Return [X, Y] of the center of cell containing provided text 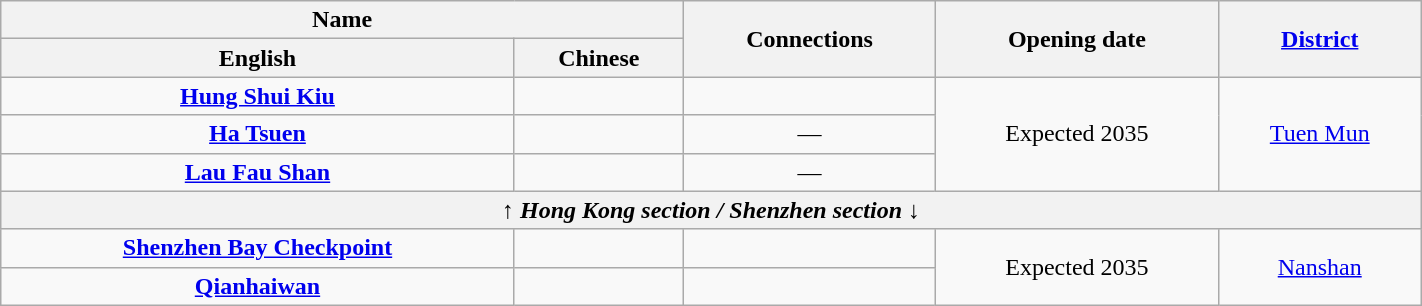
Hung Shui Kiu [258, 96]
Name [342, 20]
Lau Fau Shan [258, 172]
Opening date [1078, 39]
District [1320, 39]
Nanshan [1320, 267]
Shenzhen Bay Checkpoint [258, 248]
Qianhaiwan [258, 286]
Ha Tsuen [258, 134]
Tuen Mun [1320, 134]
Connections [809, 39]
Chinese [598, 58]
↑ Hong Kong section / Shenzhen section ↓ [711, 210]
English [258, 58]
